For the text-containing cell, return its midpoint in [x, y] coordinate format. 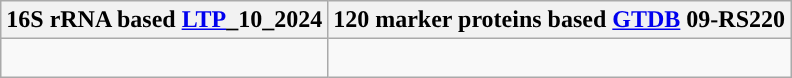
16S rRNA based LTP_10_2024 [164, 20]
120 marker proteins based GTDB 09-RS220 [560, 20]
